Capture the cell that displays the provided text and extract its (x, y) central coordinate. 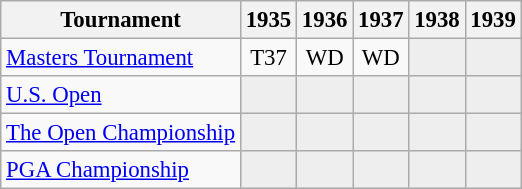
1938 (437, 20)
1935 (268, 20)
U.S. Open (121, 95)
The Open Championship (121, 133)
T37 (268, 58)
1936 (325, 20)
1939 (493, 20)
Masters Tournament (121, 58)
PGA Championship (121, 170)
Tournament (121, 20)
1937 (381, 20)
